Output the [X, Y] coordinate of the center of the cell containing the given text.  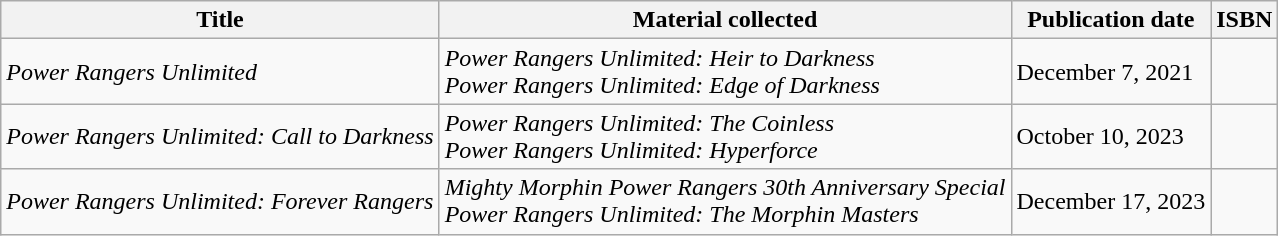
Title [220, 20]
Material collected [725, 20]
Power Rangers Unlimited: Call to Darkness [220, 136]
Mighty Morphin Power Rangers 30th Anniversary SpecialPower Rangers Unlimited: The Morphin Masters [725, 202]
Power Rangers Unlimited: Heir to DarknessPower Rangers Unlimited: Edge of Darkness [725, 72]
Publication date [1111, 20]
ISBN [1244, 20]
October 10, 2023 [1111, 136]
Power Rangers Unlimited: Forever Rangers [220, 202]
December 7, 2021 [1111, 72]
Power Rangers Unlimited [220, 72]
Power Rangers Unlimited: The CoinlessPower Rangers Unlimited: Hyperforce [725, 136]
December 17, 2023 [1111, 202]
